From the cell containing the given text, extract its center point as (X, Y) coordinate. 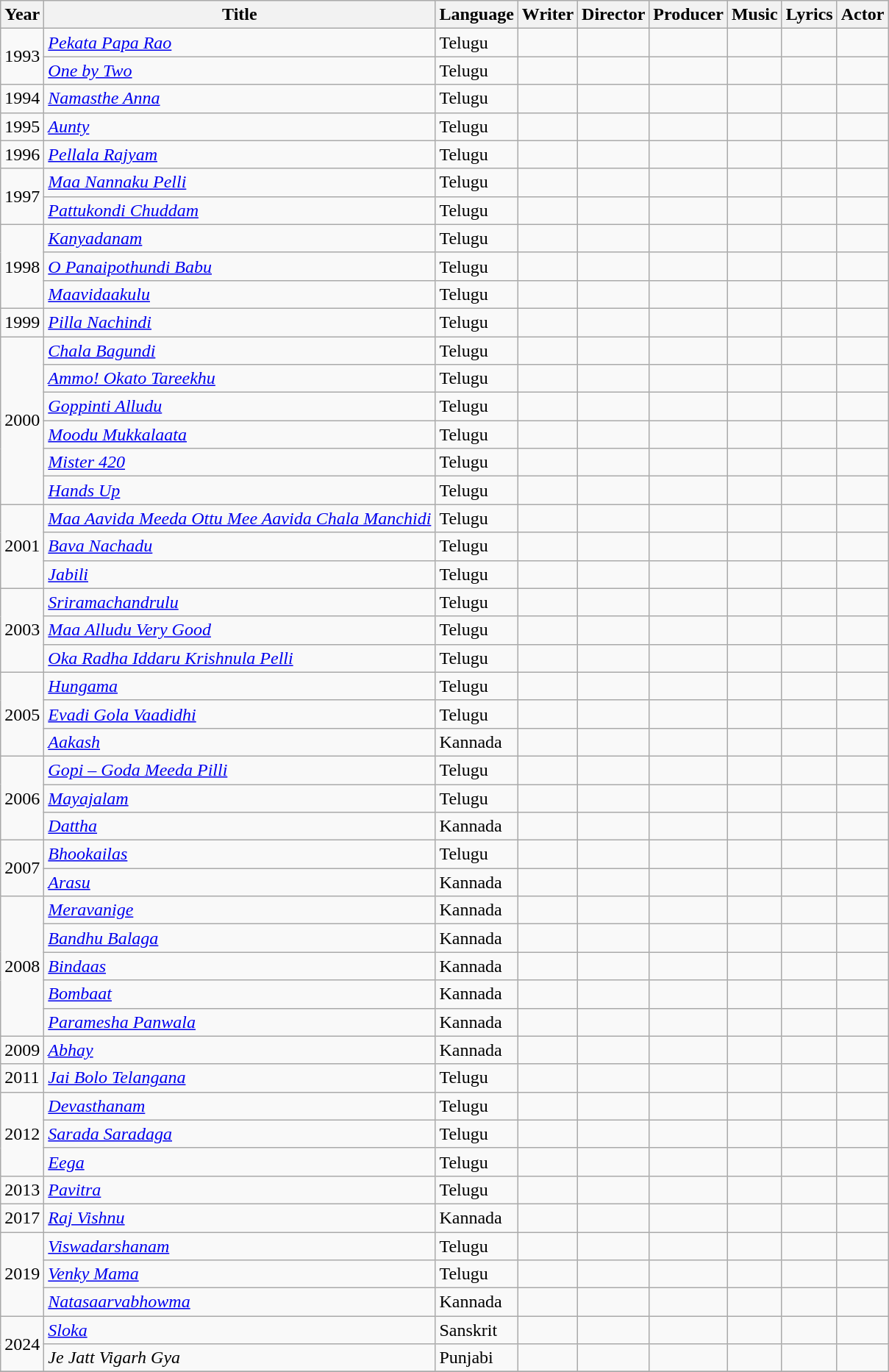
Chala Bagundi (240, 351)
Writer (547, 15)
Moodu Mukkalaata (240, 435)
Lyrics (809, 15)
Pattukondi Chuddam (240, 210)
Jai Bolo Telangana (240, 1078)
Bandhu Balaga (240, 938)
2006 (22, 798)
2024 (22, 1344)
Maa Nannaku Pelli (240, 182)
Pellala Rajyam (240, 154)
2019 (22, 1274)
Bhookailas (240, 854)
2003 (22, 630)
Aunty (240, 126)
Sanskrit (476, 1330)
Sarada Saradaga (240, 1134)
Hands Up (240, 490)
Sloka (240, 1330)
1999 (22, 322)
Devasthanam (240, 1106)
Hungama (240, 686)
Language (476, 15)
2005 (22, 714)
1997 (22, 196)
O Panaipothundi Babu (240, 266)
Maa Alludu Very Good (240, 630)
Evadi Gola Vaadidhi (240, 714)
Producer (688, 15)
1994 (22, 99)
2000 (22, 421)
Maa Aavida Meeda Ottu Mee Aavida Chala Manchidi (240, 518)
Oka Radha Iddaru Krishnula Pelli (240, 658)
Kanyadanam (240, 238)
Punjabi (476, 1358)
Meravanige (240, 910)
2011 (22, 1078)
2007 (22, 868)
Eega (240, 1162)
Pekata Papa Rao (240, 43)
2008 (22, 966)
Jabili (240, 574)
Aakash (240, 742)
Title (240, 15)
Actor (863, 15)
Pavitra (240, 1190)
Dattha (240, 826)
Mister 420 (240, 462)
2017 (22, 1218)
Namasthe Anna (240, 99)
2013 (22, 1190)
1993 (22, 57)
1995 (22, 126)
Venky Mama (240, 1274)
Director (613, 15)
Music (754, 15)
1998 (22, 266)
2009 (22, 1050)
2001 (22, 546)
Abhay (240, 1050)
One by Two (240, 71)
Ammo! Okato Tareekhu (240, 379)
Arasu (240, 882)
Bindaas (240, 966)
Goppinti Alludu (240, 407)
2012 (22, 1134)
Natasaarvabhowma (240, 1302)
1996 (22, 154)
Mayajalam (240, 798)
Pilla Nachindi (240, 322)
Raj Vishnu (240, 1218)
Year (22, 15)
Maavidaakulu (240, 294)
Je Jatt Vigarh Gya (240, 1358)
Paramesha Panwala (240, 1022)
Bava Nachadu (240, 546)
Gopi – Goda Meeda Pilli (240, 770)
Bombaat (240, 994)
Sriramachandrulu (240, 602)
Viswadarshanam (240, 1246)
